Return [X, Y] of the center of cell containing provided text 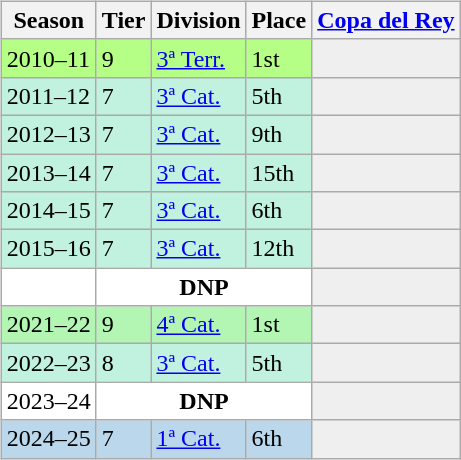
9th [279, 134]
12th [279, 249]
4ª Cat. [198, 325]
1ª Cat. [198, 439]
2010–11 [48, 58]
Season [48, 20]
2011–12 [48, 96]
8 [124, 363]
2022–23 [48, 363]
15th [279, 173]
2023–24 [48, 401]
2024–25 [48, 439]
Division [198, 20]
2014–15 [48, 211]
2013–14 [48, 173]
Copa del Rey [386, 20]
Tier [124, 20]
2012–13 [48, 134]
2015–16 [48, 249]
2021–22 [48, 325]
3ª Terr. [198, 58]
Place [279, 20]
